Pinpoint the cell where the given text exists, returning its (x, y) midpoint coordinate. 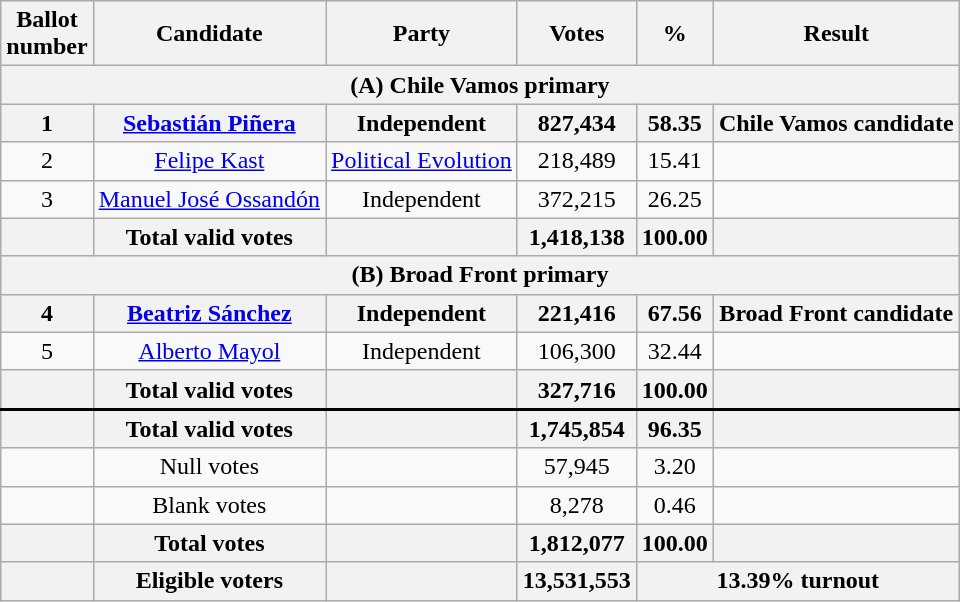
Sebastián Piñera (209, 123)
Manuel José Ossandón (209, 199)
Result (836, 34)
1,418,138 (576, 237)
Political Evolution (422, 161)
106,300 (576, 351)
57,945 (576, 467)
(A) Chile Vamos primary (480, 85)
Candidate (209, 34)
Null votes (209, 467)
32.44 (674, 351)
Chile Vamos candidate (836, 123)
5 (47, 351)
58.35 (674, 123)
Total votes (209, 543)
67.56 (674, 313)
1 (47, 123)
15.41 (674, 161)
Alberto Mayol (209, 351)
Felipe Kast (209, 161)
0.46 (674, 505)
3.20 (674, 467)
96.35 (674, 428)
Ballotnumber (47, 34)
827,434 (576, 123)
Votes (576, 34)
Broad Front candidate (836, 313)
Blank votes (209, 505)
13,531,553 (576, 581)
Party (422, 34)
372,215 (576, 199)
4 (47, 313)
8,278 (576, 505)
3 (47, 199)
221,416 (576, 313)
26.25 (674, 199)
1,745,854 (576, 428)
218,489 (576, 161)
2 (47, 161)
1,812,077 (576, 543)
% (674, 34)
327,716 (576, 390)
Eligible voters (209, 581)
13.39% turnout (798, 581)
(B) Broad Front primary (480, 275)
Beatriz Sánchez (209, 313)
